Find where the given text appears and provide that cell's center as [X, Y] coordinate. 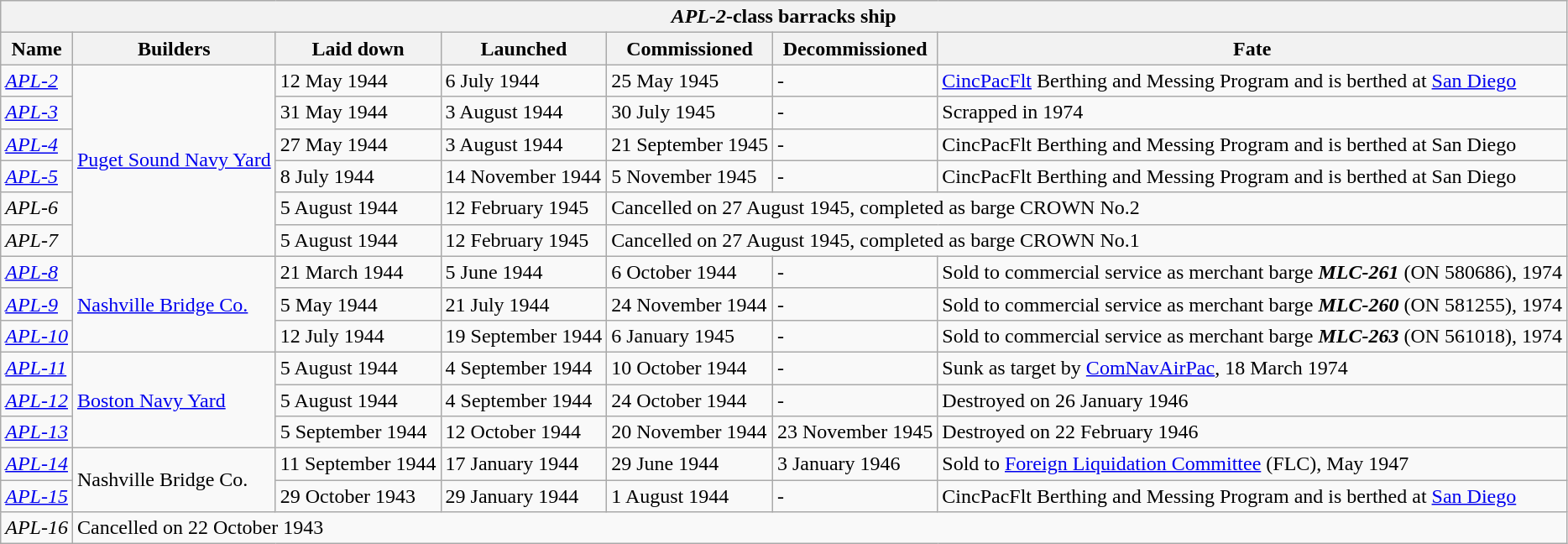
10 October 1944 [690, 368]
APL-15 [37, 496]
30 July 1945 [690, 112]
6 July 1944 [524, 81]
1 August 1944 [690, 496]
Fate [1252, 49]
APL-6 [37, 208]
Sunk as target by ComNavAirPac, 18 March 1974 [1252, 368]
Commissioned [690, 49]
Destroyed on 22 February 1946 [1252, 432]
31 May 1944 [358, 112]
Cancelled on 27 August 1945, completed as barge CROWN No.2 [1087, 208]
APL-8 [37, 272]
24 October 1944 [690, 400]
17 January 1944 [524, 464]
24 November 1944 [690, 304]
5 November 1945 [690, 176]
Launched [524, 49]
Laid down [358, 49]
Sold to commercial service as merchant barge MLC-261 (ON 580686), 1974 [1252, 272]
11 September 1944 [358, 464]
29 January 1944 [524, 496]
5 September 1944 [358, 432]
12 October 1944 [524, 432]
29 October 1943 [358, 496]
23 November 1945 [855, 432]
Sold to commercial service as merchant barge MLC-263 (ON 561018), 1974 [1252, 336]
20 November 1944 [690, 432]
3 January 1946 [855, 464]
Puget Sound Navy Yard [174, 160]
APL-5 [37, 176]
APL-2-class barracks ship [784, 17]
21 March 1944 [358, 272]
APL-3 [37, 112]
14 November 1944 [524, 176]
APL-7 [37, 240]
Sold to Foreign Liquidation Committee (FLC), May 1947 [1252, 464]
Builders [174, 49]
Scrapped in 1974 [1252, 112]
8 July 1944 [358, 176]
5 June 1944 [524, 272]
21 July 1944 [524, 304]
APL-9 [37, 304]
APL-4 [37, 144]
21 September 1945 [690, 144]
6 January 1945 [690, 336]
Sold to commercial service as merchant barge MLC-260 (ON 581255), 1974 [1252, 304]
6 October 1944 [690, 272]
APL-16 [37, 528]
APL-12 [37, 400]
APL-13 [37, 432]
25 May 1945 [690, 81]
Cancelled on 22 October 1943 [819, 528]
Destroyed on 26 January 1946 [1252, 400]
29 June 1944 [690, 464]
APL-2 [37, 81]
12 May 1944 [358, 81]
19 September 1944 [524, 336]
5 May 1944 [358, 304]
APL-11 [37, 368]
APL-14 [37, 464]
Name [37, 49]
Boston Navy Yard [174, 400]
12 July 1944 [358, 336]
Cancelled on 27 August 1945, completed as barge CROWN No.1 [1087, 240]
APL-10 [37, 336]
27 May 1944 [358, 144]
Decommissioned [855, 49]
